Provide the (X, Y) coordinate of the cell's center where the given text is located.  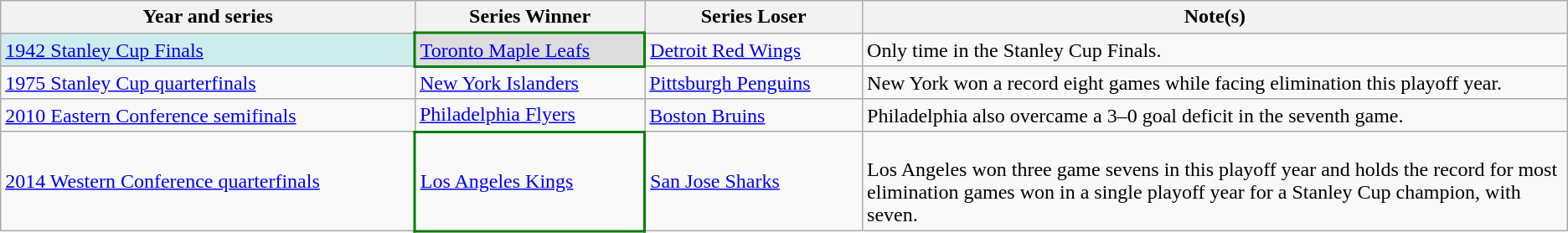
Series Loser (754, 17)
Philadelphia also overcame a 3–0 goal deficit in the seventh game. (1215, 116)
Toronto Maple Leafs (529, 50)
Detroit Red Wings (754, 50)
1942 Stanley Cup Finals (208, 50)
Pittsburgh Penguins (754, 82)
2010 Eastern Conference semifinals (208, 116)
1975 Stanley Cup quarterfinals (208, 82)
New York won a record eight games while facing elimination this playoff year. (1215, 82)
San Jose Sharks (754, 181)
2014 Western Conference quarterfinals (208, 181)
Only time in the Stanley Cup Finals. (1215, 50)
Boston Bruins (754, 116)
Series Winner (529, 17)
Note(s) (1215, 17)
New York Islanders (529, 82)
Philadelphia Flyers (529, 116)
Los Angeles Kings (529, 181)
Year and series (208, 17)
